Return the (x, y) coordinate for the center point of the cell that contains the specified text.  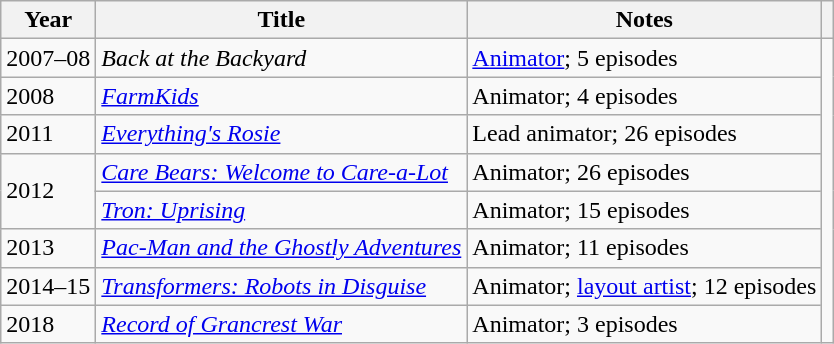
Animator; 26 episodes (644, 172)
2007–08 (48, 58)
Year (48, 20)
2013 (48, 248)
Record of Grancrest War (282, 324)
Pac-Man and the Ghostly Adventures (282, 248)
2018 (48, 324)
Everything's Rosie (282, 134)
Animator; 11 episodes (644, 248)
Transformers: Robots in Disguise (282, 286)
Animator; 4 episodes (644, 96)
2014–15 (48, 286)
Animator; 5 episodes (644, 58)
2011 (48, 134)
2008 (48, 96)
Title (282, 20)
2012 (48, 191)
Animator; 15 episodes (644, 210)
Tron: Uprising (282, 210)
Notes (644, 20)
Animator; 3 episodes (644, 324)
Animator; layout artist; 12 episodes (644, 286)
Back at the Backyard (282, 58)
Care Bears: Welcome to Care-a-Lot (282, 172)
FarmKids (282, 96)
Lead animator; 26 episodes (644, 134)
